Locate the cell with the specified text and output its (x, y) center coordinate. 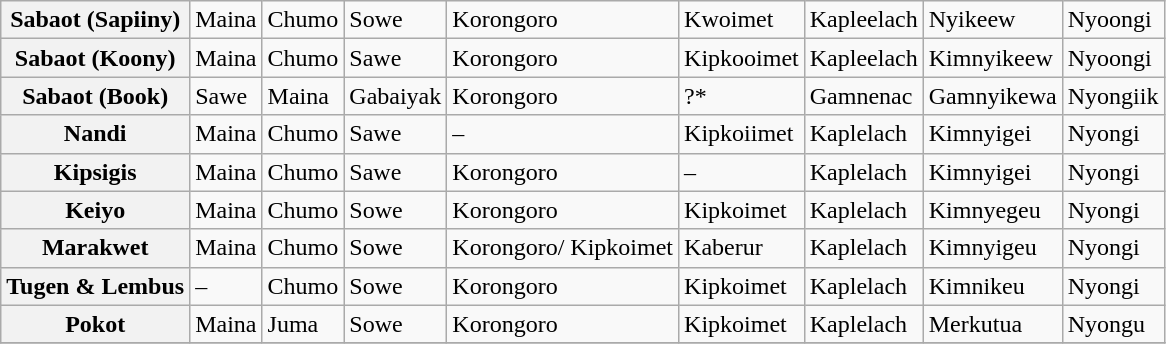
Nyongu (1113, 324)
Korongoro/ Kipkoimet (563, 248)
Pokot (96, 324)
Nyikeew (992, 20)
Marakwet (96, 248)
?* (742, 96)
Sabaot (Koony) (96, 58)
Kimnikeu (992, 286)
Gamnyikewa (992, 96)
Tugen & Lembus (96, 286)
Gabaiyak (396, 96)
Kimnyegeu (992, 210)
Juma (303, 324)
Kimnyigeu (992, 248)
Kimnyikeew (992, 58)
Nandi (96, 134)
Kipkooimet (742, 58)
Kipkoiimet (742, 134)
Sabaot (Book) (96, 96)
Kipsigis (96, 172)
Nyongiik (1113, 96)
Kaberur (742, 248)
Gamnenac (864, 96)
Sabaot (Sapiiny) (96, 20)
Keiyo (96, 210)
Merkutua (992, 324)
Kwoimet (742, 20)
